Output the (x, y) coordinate of the center of the cell containing the given text.  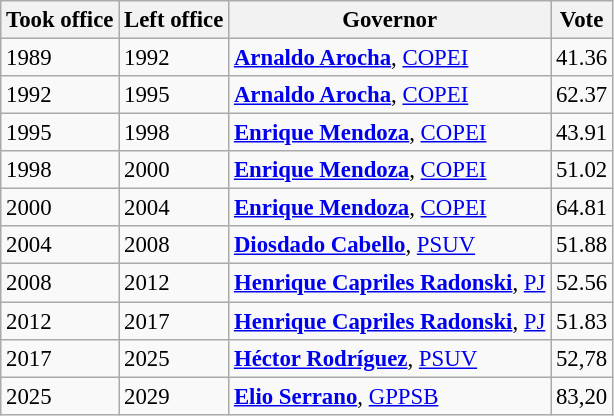
1989 (60, 58)
Vote (582, 20)
Left office (174, 20)
52,78 (582, 358)
52.56 (582, 283)
51.83 (582, 321)
2029 (174, 396)
Diosdado Cabello, PSUV (390, 245)
51.02 (582, 170)
64.81 (582, 208)
83,20 (582, 396)
Héctor Rodríguez, PSUV (390, 358)
Governor (390, 20)
Took office (60, 20)
41.36 (582, 58)
62.37 (582, 95)
43.91 (582, 133)
51.88 (582, 245)
Elio Serrano, GPPSB (390, 396)
